Search for the cell housing the specified text and yield its (X, Y) center coordinate. 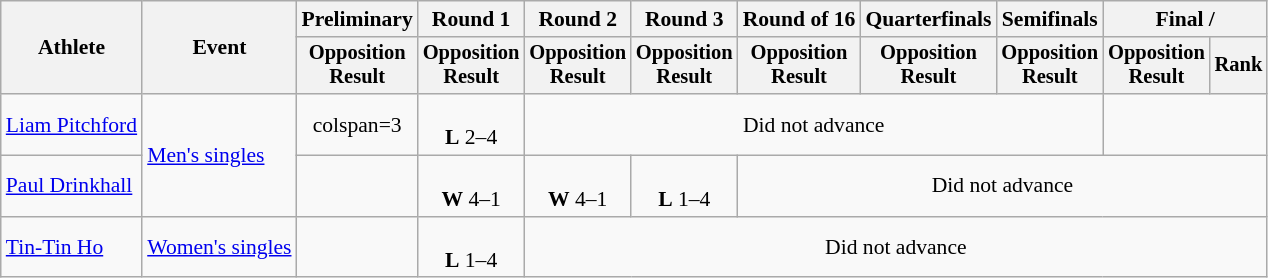
Women's singles (219, 248)
Tin-Tin Ho (72, 248)
colspan=3 (358, 124)
Round 3 (684, 19)
Paul Drinkhall (72, 186)
Quarterfinals (928, 19)
Round 1 (472, 19)
Rank (1239, 66)
Semifinals (1050, 19)
Event (219, 48)
Preliminary (358, 19)
Men's singles (219, 155)
Final / (1185, 19)
Round of 16 (800, 19)
Liam Pitchford (72, 124)
Round 2 (578, 19)
L 2–4 (472, 124)
Athlete (72, 48)
